Extract the [X, Y] coordinate from the center of the cell holding the provided text.  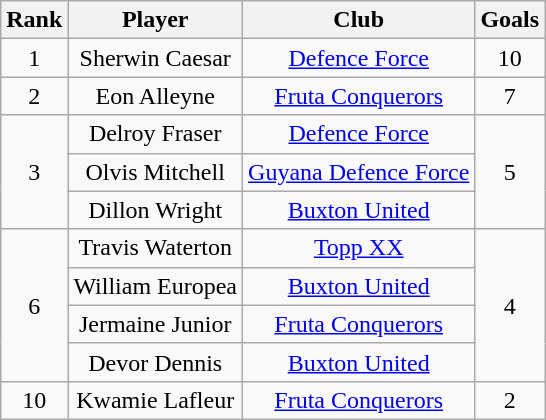
Club [359, 20]
3 [34, 172]
Dillon Wright [156, 210]
Player [156, 20]
7 [510, 96]
Olvis Mitchell [156, 172]
Goals [510, 20]
Eon Alleyne [156, 96]
Sherwin Caesar [156, 58]
4 [510, 305]
Topp XX [359, 248]
Travis Waterton [156, 248]
Guyana Defence Force [359, 172]
1 [34, 58]
6 [34, 305]
Devor Dennis [156, 362]
Rank [34, 20]
William Europea [156, 286]
Jermaine Junior [156, 324]
Kwamie Lafleur [156, 400]
Delroy Fraser [156, 134]
5 [510, 172]
